Detect which cell encompasses the target text, then output its [X, Y] center coordinate. 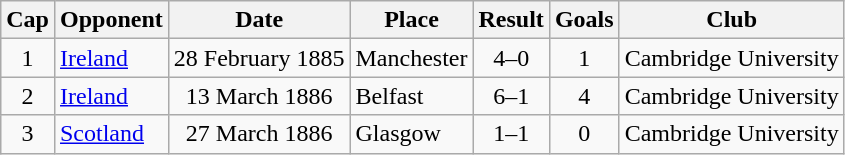
Goals [584, 20]
Club [732, 20]
28 February 1885 [259, 58]
3 [28, 134]
Manchester [412, 58]
Date [259, 20]
2 [28, 96]
Opponent [111, 20]
0 [584, 134]
4–0 [511, 58]
Cap [28, 20]
1–1 [511, 134]
13 March 1886 [259, 96]
6–1 [511, 96]
Belfast [412, 96]
4 [584, 96]
Result [511, 20]
Place [412, 20]
27 March 1886 [259, 134]
Glasgow [412, 134]
Scotland [111, 134]
